Provide the (X, Y) coordinate of the cell's center where the given text is located.  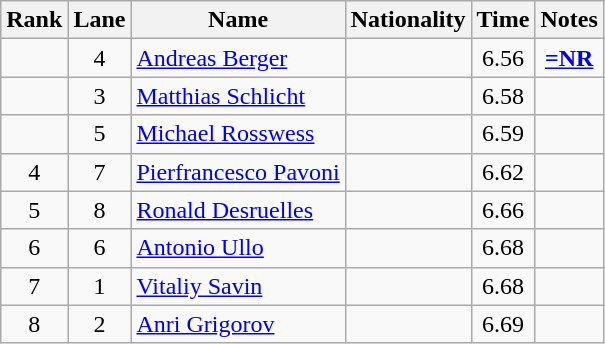
Lane (100, 20)
Antonio Ullo (238, 248)
2 (100, 324)
Name (238, 20)
Ronald Desruelles (238, 210)
6.62 (503, 172)
Notes (569, 20)
6.58 (503, 96)
=NR (569, 58)
6.59 (503, 134)
Rank (34, 20)
6.69 (503, 324)
6.66 (503, 210)
Time (503, 20)
Pierfrancesco Pavoni (238, 172)
Vitaliy Savin (238, 286)
Anri Grigorov (238, 324)
3 (100, 96)
Michael Rosswess (238, 134)
6.56 (503, 58)
Nationality (408, 20)
Andreas Berger (238, 58)
Matthias Schlicht (238, 96)
1 (100, 286)
